Return (X, Y) of the center of cell containing provided text 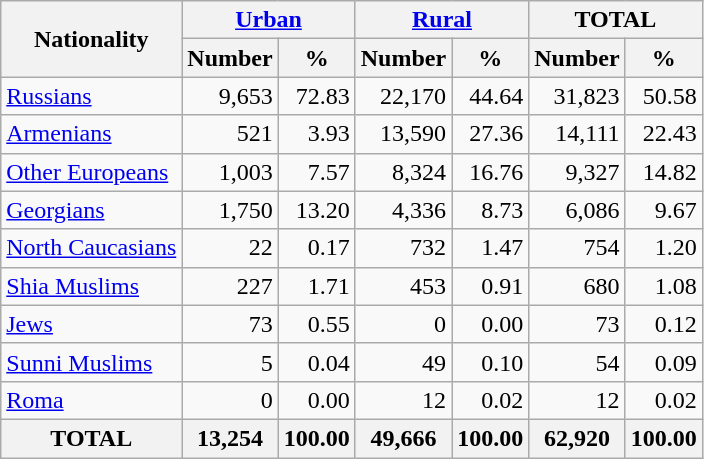
14,111 (577, 134)
1.08 (664, 286)
Other Europeans (92, 172)
0.91 (490, 286)
72.83 (316, 96)
521 (230, 134)
54 (577, 362)
732 (403, 248)
13,590 (403, 134)
Shia Muslims (92, 286)
North Caucasians (92, 248)
Sunni Muslims (92, 362)
Urban (268, 20)
22,170 (403, 96)
62,920 (577, 438)
0.12 (664, 324)
4,336 (403, 210)
16.76 (490, 172)
0.04 (316, 362)
Jews (92, 324)
0.55 (316, 324)
9.67 (664, 210)
1,750 (230, 210)
8.73 (490, 210)
Roma (92, 400)
1.20 (664, 248)
27.36 (490, 134)
680 (577, 286)
8,324 (403, 172)
22.43 (664, 134)
13,254 (230, 438)
49,666 (403, 438)
Russians (92, 96)
0.09 (664, 362)
9,653 (230, 96)
31,823 (577, 96)
13.20 (316, 210)
1.47 (490, 248)
453 (403, 286)
50.58 (664, 96)
1.71 (316, 286)
14.82 (664, 172)
Rural (442, 20)
0.10 (490, 362)
0.17 (316, 248)
6,086 (577, 210)
44.64 (490, 96)
Nationality (92, 39)
754 (577, 248)
22 (230, 248)
9,327 (577, 172)
49 (403, 362)
5 (230, 362)
3.93 (316, 134)
7.57 (316, 172)
1,003 (230, 172)
Armenians (92, 134)
227 (230, 286)
Georgians (92, 210)
